Determine the (x, y) coordinate at the center of the cell enclosing the given text.  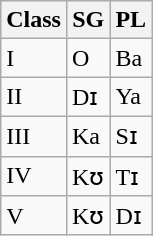
PL (131, 20)
SG (88, 20)
Ba (131, 58)
Sɪ (131, 136)
Tɪ (131, 176)
Ka (88, 136)
Class (34, 20)
Ya (131, 97)
V (34, 216)
II (34, 97)
IV (34, 176)
III (34, 136)
O (88, 58)
I (34, 58)
